Provide the [x, y] coordinate of the cell's center where the given text is located.  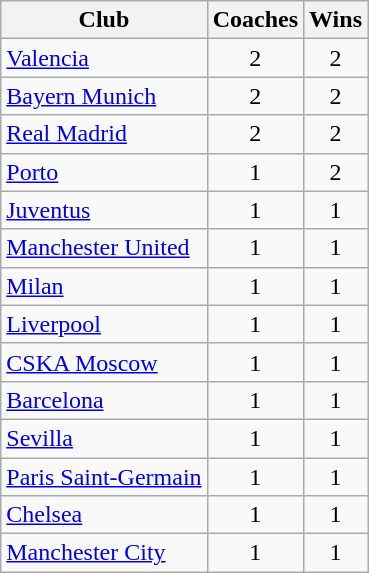
Club [104, 20]
CSKA Moscow [104, 362]
Milan [104, 286]
Valencia [104, 58]
Liverpool [104, 324]
Chelsea [104, 515]
Coaches [255, 20]
Juventus [104, 210]
Barcelona [104, 400]
Bayern Munich [104, 96]
Paris Saint-Germain [104, 477]
Manchester United [104, 248]
Wins [336, 20]
Porto [104, 172]
Sevilla [104, 438]
Real Madrid [104, 134]
Manchester City [104, 553]
